Provide the [X, Y] coordinate of the cell's center where the given text is located.  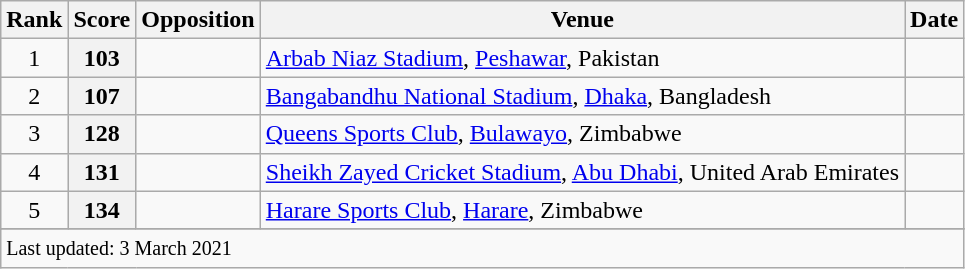
134 [102, 210]
Date [934, 20]
131 [102, 172]
Opposition [198, 20]
3 [34, 134]
Bangabandhu National Stadium, Dhaka, Bangladesh [582, 96]
Rank [34, 20]
1 [34, 58]
Harare Sports Club, Harare, Zimbabwe [582, 210]
Venue [582, 20]
Queens Sports Club, Bulawayo, Zimbabwe [582, 134]
103 [102, 58]
4 [34, 172]
Sheikh Zayed Cricket Stadium, Abu Dhabi, United Arab Emirates [582, 172]
128 [102, 134]
Last updated: 3 March 2021 [482, 248]
5 [34, 210]
Score [102, 20]
2 [34, 96]
107 [102, 96]
Arbab Niaz Stadium, Peshawar, Pakistan [582, 58]
